Return the [X, Y] coordinate for the center point of the cell that contains the specified text.  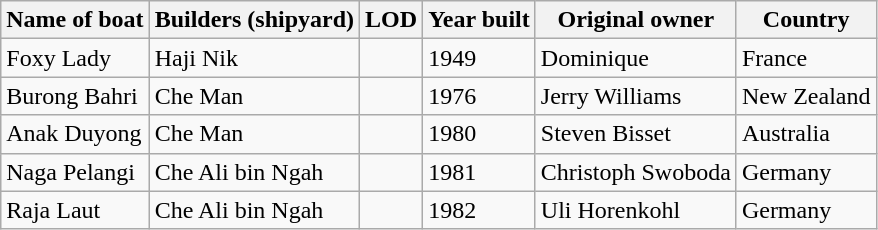
LOD [392, 20]
Jerry Williams [636, 96]
Uli Horenkohl [636, 210]
France [806, 58]
Name of boat [75, 20]
1982 [480, 210]
1949 [480, 58]
1980 [480, 134]
Haji Nik [254, 58]
Dominique [636, 58]
Naga Pelangi [75, 172]
Original owner [636, 20]
Year built [480, 20]
Builders (shipyard) [254, 20]
Foxy Lady [75, 58]
Australia [806, 134]
Christoph Swoboda [636, 172]
Steven Bisset [636, 134]
Burong Bahri [75, 96]
Raja Laut [75, 210]
1981 [480, 172]
Country [806, 20]
1976 [480, 96]
Anak Duyong [75, 134]
New Zealand [806, 96]
